Determine the [x, y] coordinate at the center of the cell enclosing the given text.  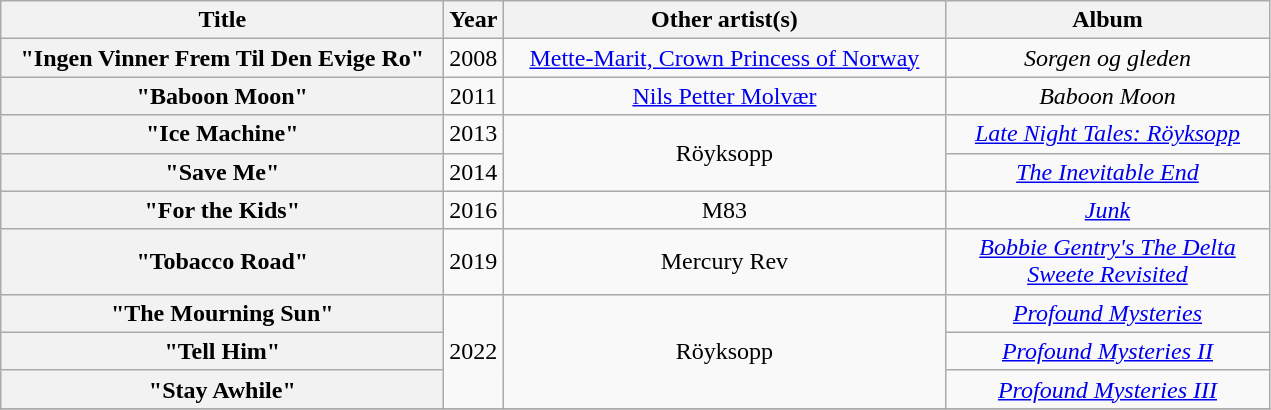
"Ingen Vinner Frem Til Den Evige Ro" [222, 58]
2011 [474, 96]
"For the Kids" [222, 210]
"Baboon Moon" [222, 96]
Nils Petter Molvær [724, 96]
Late Night Tales: Röyksopp [1108, 134]
Profound Mysteries II [1108, 351]
"Ice Machine" [222, 134]
2014 [474, 172]
2019 [474, 262]
Mette-Marit, Crown Princess of Norway [724, 58]
M83 [724, 210]
Title [222, 20]
Profound Mysteries III [1108, 389]
Junk [1108, 210]
2008 [474, 58]
2022 [474, 351]
Bobbie Gentry's The Delta Sweete Revisited [1108, 262]
"Tell Him" [222, 351]
2013 [474, 134]
"The Mourning Sun" [222, 313]
Mercury Rev [724, 262]
"Tobacco Road" [222, 262]
Album [1108, 20]
Year [474, 20]
Sorgen og gleden [1108, 58]
"Save Me" [222, 172]
Profound Mysteries [1108, 313]
Other artist(s) [724, 20]
"Stay Awhile" [222, 389]
2016 [474, 210]
Baboon Moon [1108, 96]
The Inevitable End [1108, 172]
